Determine the (x, y) coordinate at the center of the cell enclosing the given text.  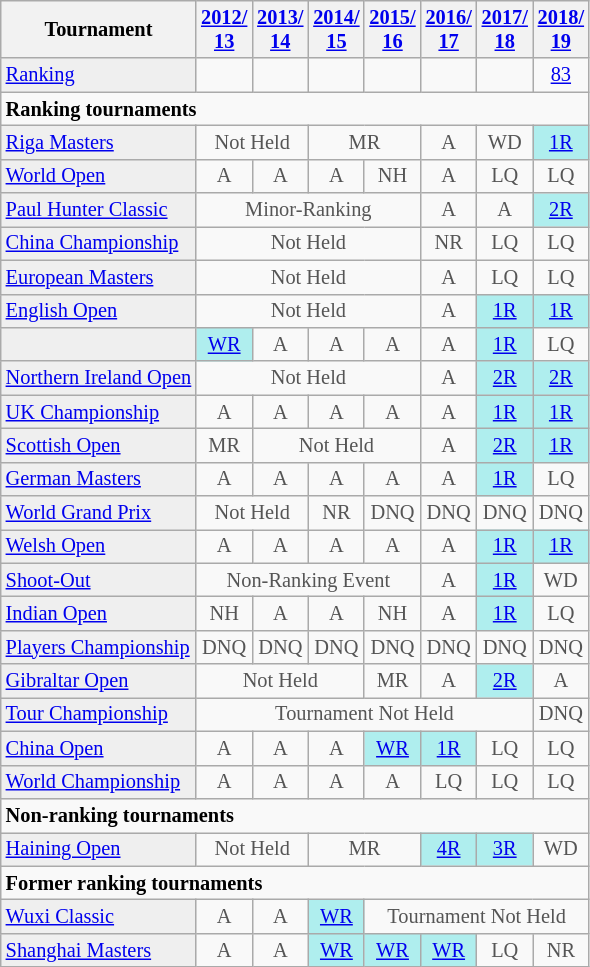
3R (505, 849)
UK Championship (98, 412)
Tournament (98, 29)
Minor-Ranking (308, 210)
Haining Open (98, 849)
Ranking tournaments (295, 109)
2013/14 (280, 29)
2014/15 (336, 29)
Wuxi Classic (98, 916)
2015/16 (392, 29)
Tour Championship (98, 714)
China Championship (98, 243)
2012/13 (224, 29)
4R (449, 849)
German Masters (98, 479)
Indian Open (98, 613)
Paul Hunter Classic (98, 210)
English Open (98, 311)
Shanghai Masters (98, 950)
Ranking (98, 75)
Former ranking tournaments (295, 883)
2016/17 (449, 29)
World Championship (98, 782)
Non-ranking tournaments (295, 815)
Non-Ranking Event (308, 580)
Scottish Open (98, 445)
Northern Ireland Open (98, 378)
Riga Masters (98, 142)
83 (561, 75)
Gibraltar Open (98, 681)
Shoot-Out (98, 580)
China Open (98, 748)
2017/18 (505, 29)
Welsh Open (98, 546)
Players Championship (98, 647)
2018/19 (561, 29)
European Masters (98, 277)
World Open (98, 176)
World Grand Prix (98, 513)
